Return the (X, Y) coordinate for the center point of the cell that contains the specified text.  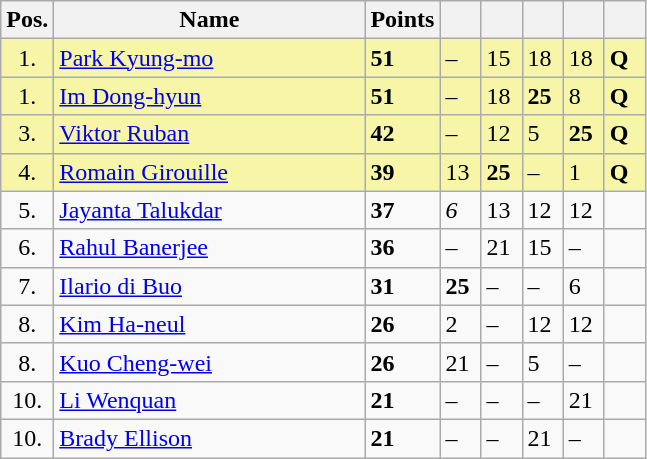
6. (28, 248)
Brady Ellison (210, 438)
Ilario di Buo (210, 286)
Viktor Ruban (210, 134)
Points (402, 20)
4. (28, 172)
Rahul Banerjee (210, 248)
Kuo Cheng-wei (210, 362)
Kim Ha-neul (210, 324)
3. (28, 134)
Jayanta Talukdar (210, 210)
2 (460, 324)
8 (584, 96)
36 (402, 248)
31 (402, 286)
1 (584, 172)
39 (402, 172)
7. (28, 286)
42 (402, 134)
Romain Girouille (210, 172)
Im Dong-hyun (210, 96)
Name (210, 20)
Pos. (28, 20)
Li Wenquan (210, 400)
Park Kyung-mo (210, 58)
37 (402, 210)
5. (28, 210)
